Output the (X, Y) coordinate of the center of the cell containing the given text.  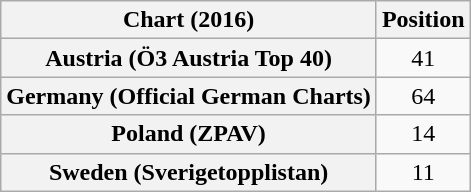
Position (423, 20)
11 (423, 172)
Germany (Official German Charts) (189, 96)
Sweden (Sverigetopplistan) (189, 172)
64 (423, 96)
Austria (Ö3 Austria Top 40) (189, 58)
Chart (2016) (189, 20)
14 (423, 134)
Poland (ZPAV) (189, 134)
41 (423, 58)
